Identify which cell holds the provided text, then report its [x, y] central coordinate. 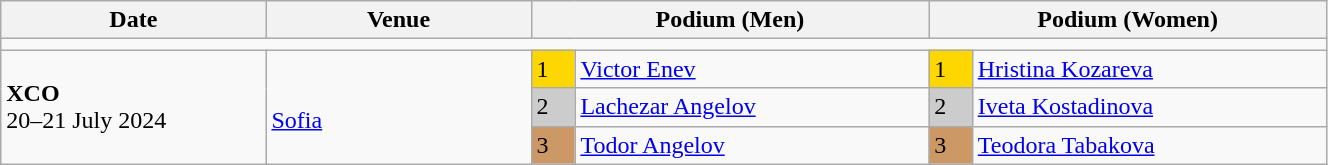
Hristina Kozareva [1149, 69]
XCO 20–21 July 2024 [134, 107]
Sofia [398, 107]
Podium (Women) [1128, 20]
Lachezar Angelov [752, 107]
Venue [398, 20]
Date [134, 20]
Teodora Tabakova [1149, 145]
Todor Angelov [752, 145]
Iveta Kostadinova [1149, 107]
Podium (Men) [730, 20]
Victor Enev [752, 69]
